Provide the (x, y) coordinate of the cell's center where the given text is located.  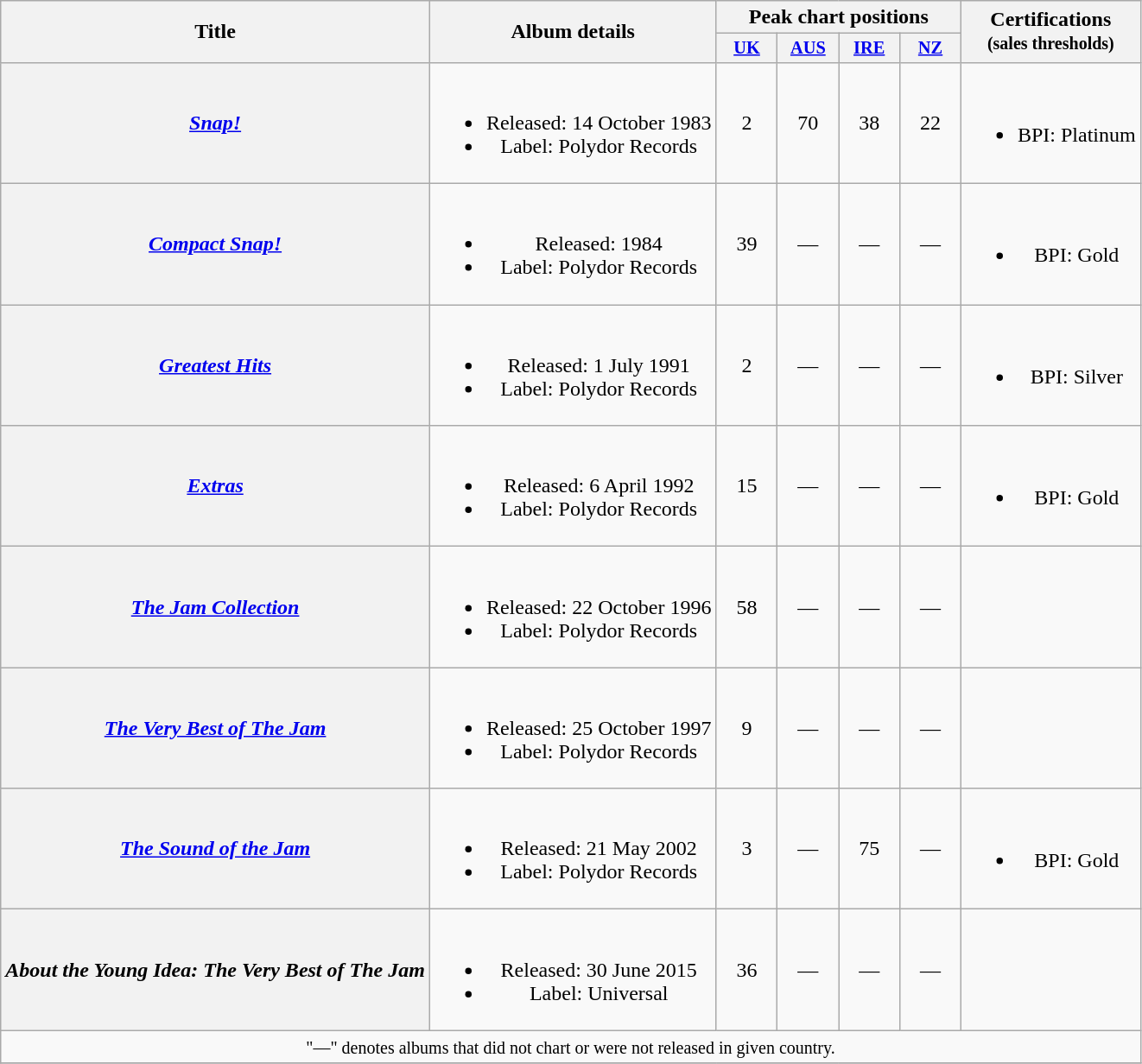
Certifications(sales thresholds) (1050, 32)
Released: 6 April 1992Label: Polydor Records (573, 486)
The Sound of the Jam (216, 849)
The Very Best of The Jam (216, 728)
AUS (809, 48)
15 (746, 486)
The Jam Collection (216, 607)
UK (746, 48)
Compact Snap! (216, 244)
22 (931, 123)
Peak chart positions (838, 17)
IRE (869, 48)
3 (746, 849)
39 (746, 244)
36 (746, 970)
Released: 14 October 1983Label: Polydor Records (573, 123)
Released: 25 October 1997Label: Polydor Records (573, 728)
70 (809, 123)
Released: 1984Label: Polydor Records (573, 244)
Snap! (216, 123)
BPI: Silver (1050, 365)
Greatest Hits (216, 365)
9 (746, 728)
Released: 1 July 1991Label: Polydor Records (573, 365)
Extras (216, 486)
Released: 30 June 2015Label: Universal (573, 970)
Title (216, 32)
Album details (573, 32)
58 (746, 607)
NZ (931, 48)
About the Young Idea: The Very Best of The Jam (216, 970)
38 (869, 123)
BPI: Platinum (1050, 123)
"—" denotes albums that did not chart or were not released in given country. (570, 1047)
75 (869, 849)
Released: 21 May 2002Label: Polydor Records (573, 849)
Released: 22 October 1996Label: Polydor Records (573, 607)
